Detect which cell encompasses the target text, then output its [X, Y] center coordinate. 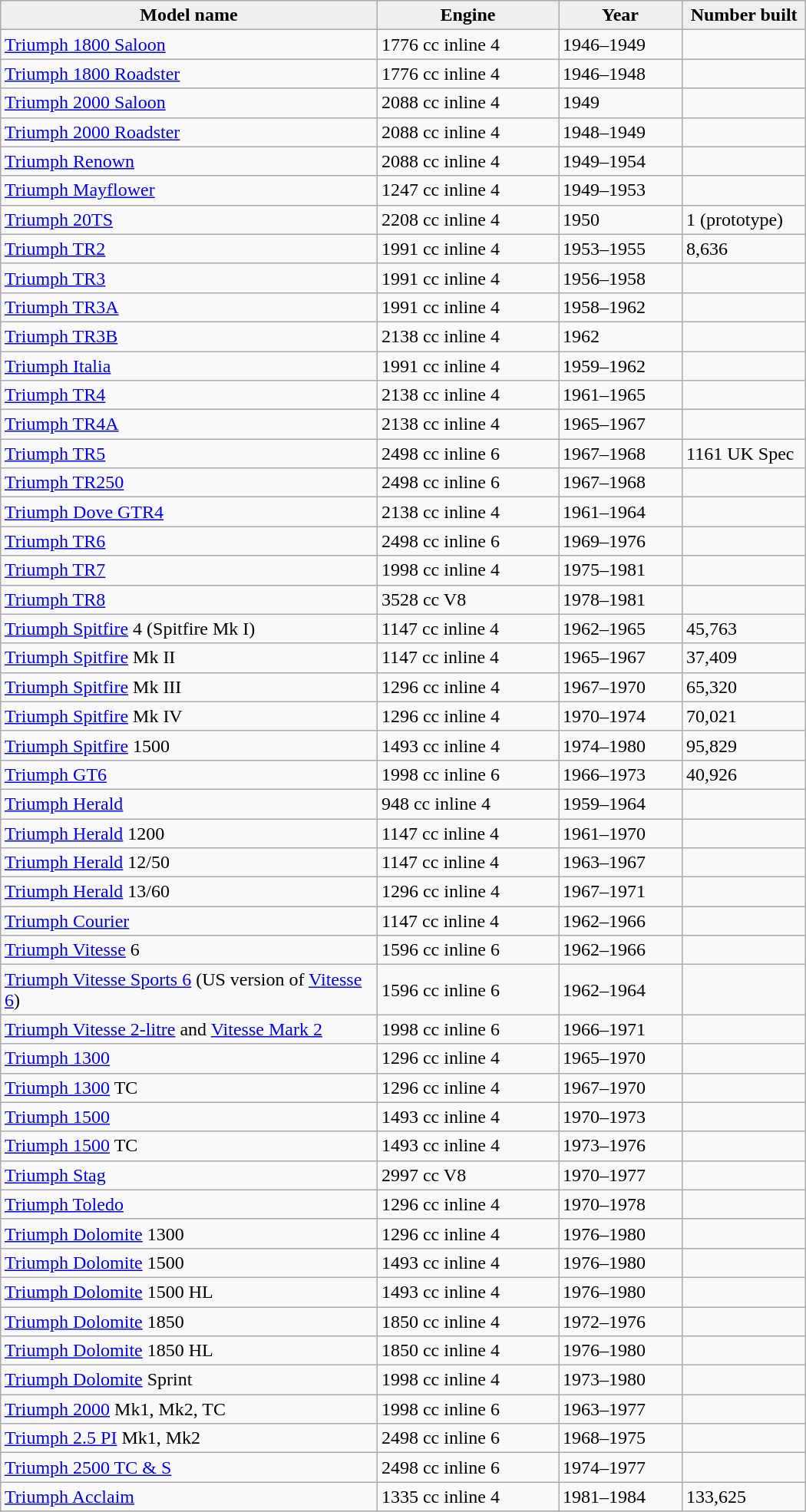
1966–1971 [620, 1029]
1978–1981 [620, 599]
1949–1953 [620, 190]
Triumph Herald 12/50 [189, 863]
Triumph 1800 Saloon [189, 45]
1974–1977 [620, 1467]
1966–1973 [620, 774]
1965–1970 [620, 1058]
1959–1964 [620, 804]
40,926 [745, 774]
Triumph Spitfire 1500 [189, 745]
1950 [620, 220]
1970–1973 [620, 1117]
Triumph 1800 Roadster [189, 74]
1953–1955 [620, 249]
Triumph Spitfire Mk II [189, 658]
1962–1964 [620, 990]
Triumph Herald [189, 804]
Triumph TR6 [189, 541]
Triumph 2500 TC & S [189, 1467]
Triumph 2000 Saloon [189, 103]
Triumph Dolomite 1500 HL [189, 1292]
Triumph Renown [189, 161]
1981–1984 [620, 1497]
3528 cc V8 [467, 599]
Triumph Dolomite 1850 HL [189, 1351]
Triumph Spitfire Mk III [189, 687]
Triumph 1300 TC [189, 1088]
1961–1965 [620, 395]
70,021 [745, 716]
Model name [189, 15]
1247 cc inline 4 [467, 190]
Triumph TR250 [189, 483]
1975–1981 [620, 570]
Triumph Vitesse 2-litre and Vitesse Mark 2 [189, 1029]
1973–1980 [620, 1380]
95,829 [745, 745]
1972–1976 [620, 1321]
Triumph Dolomite 1500 [189, 1263]
Triumph Vitesse Sports 6 (US version of Vitesse 6) [189, 990]
1335 cc inline 4 [467, 1497]
Triumph Stag [189, 1175]
1949–1954 [620, 161]
Triumph TR3 [189, 278]
Triumph Italia [189, 366]
1963–1967 [620, 863]
1973–1976 [620, 1146]
1 (prototype) [745, 220]
Triumph Mayflower [189, 190]
Triumph TR4A [189, 424]
1968–1975 [620, 1438]
Triumph TR7 [189, 570]
1962–1965 [620, 629]
8,636 [745, 249]
1161 UK Spec [745, 454]
Triumph TR2 [189, 249]
1949 [620, 103]
Triumph Dolomite 1850 [189, 1321]
37,409 [745, 658]
Triumph Herald 1200 [189, 833]
1967–1971 [620, 892]
1956–1958 [620, 278]
Triumph TR4 [189, 395]
Triumph Dove GTR4 [189, 512]
65,320 [745, 687]
1970–1974 [620, 716]
Triumph 1500 TC [189, 1146]
Triumph Dolomite 1300 [189, 1233]
Triumph 20TS [189, 220]
133,625 [745, 1497]
2208 cc inline 4 [467, 220]
Triumph Courier [189, 921]
Triumph 2000 Roadster [189, 132]
1970–1977 [620, 1175]
45,763 [745, 629]
Triumph Spitfire Mk IV [189, 716]
1959–1962 [620, 366]
1963–1977 [620, 1409]
Triumph 1300 [189, 1058]
Triumph Spitfire 4 (Spitfire Mk I) [189, 629]
Triumph TR3A [189, 307]
Triumph 2.5 PI Mk1, Mk2 [189, 1438]
Triumph 2000 Mk1, Mk2, TC [189, 1409]
Triumph Dolomite Sprint [189, 1380]
1962 [620, 336]
1970–1978 [620, 1204]
Year [620, 15]
1946–1949 [620, 45]
1946–1948 [620, 74]
Triumph Toledo [189, 1204]
2997 cc V8 [467, 1175]
1958–1962 [620, 307]
1961–1964 [620, 512]
1961–1970 [620, 833]
Triumph TR5 [189, 454]
Triumph 1500 [189, 1117]
1974–1980 [620, 745]
Triumph Acclaim [189, 1497]
Triumph GT6 [189, 774]
1969–1976 [620, 541]
1948–1949 [620, 132]
Triumph TR3B [189, 336]
948 cc inline 4 [467, 804]
Triumph Herald 13/60 [189, 892]
Engine [467, 15]
Number built [745, 15]
Triumph TR8 [189, 599]
Triumph Vitesse 6 [189, 950]
